Output the [X, Y] coordinate of the center of the cell containing the given text.  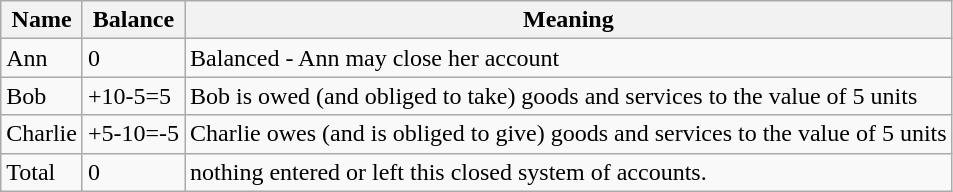
Balanced - Ann may close her account [569, 58]
nothing entered or left this closed system of accounts. [569, 172]
Meaning [569, 20]
Charlie [42, 134]
Bob [42, 96]
+5-10=-5 [133, 134]
Ann [42, 58]
Balance [133, 20]
Name [42, 20]
+10-5=5 [133, 96]
Total [42, 172]
Bob is owed (and obliged to take) goods and services to the value of 5 units [569, 96]
Charlie owes (and is obliged to give) goods and services to the value of 5 units [569, 134]
